Output the [X, Y] coordinate of the center of the cell containing the given text.  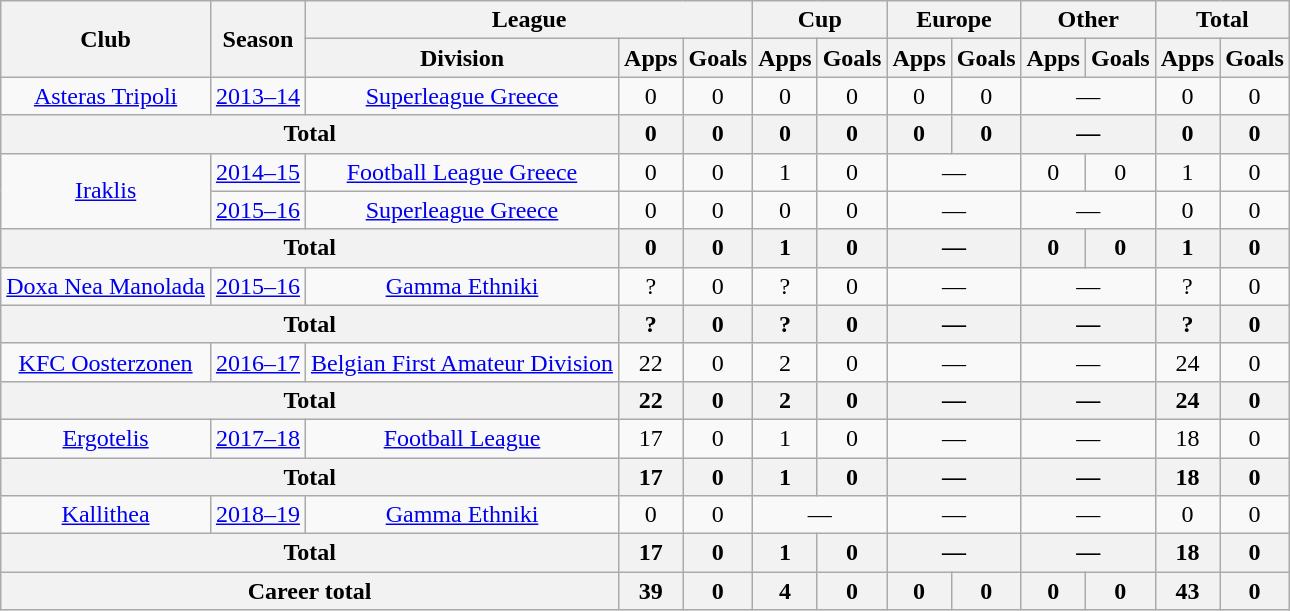
Europe [954, 20]
39 [651, 591]
Cup [820, 20]
2016–17 [258, 362]
Belgian First Amateur Division [462, 362]
Asteras Tripoli [106, 96]
Division [462, 58]
2014–15 [258, 172]
Ergotelis [106, 438]
2017–18 [258, 438]
Football League [462, 438]
Career total [310, 591]
Iraklis [106, 191]
43 [1187, 591]
Doxa Nea Manolada [106, 286]
Football League Greece [462, 172]
Kallithea [106, 515]
4 [785, 591]
Season [258, 39]
2018–19 [258, 515]
Club [106, 39]
2013–14 [258, 96]
KFC Oosterzonen [106, 362]
Other [1088, 20]
League [528, 20]
